For the text-containing cell, return its midpoint in (x, y) coordinate format. 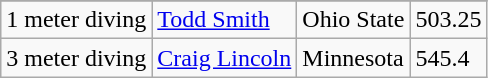
Craig Lincoln (224, 58)
3 meter diving (76, 58)
545.4 (448, 58)
Todd Smith (224, 20)
1 meter diving (76, 20)
Ohio State (354, 20)
503.25 (448, 20)
Minnesota (354, 58)
